Provide the [X, Y] coordinate of the cell's center where the given text is located.  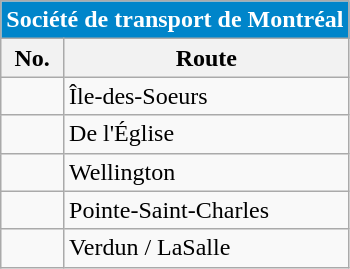
No. [32, 58]
Verdun / LaSalle [207, 248]
Wellington [207, 172]
Route [207, 58]
Société de transport de Montréal [175, 20]
De l'Église [207, 134]
Île-des-Soeurs [207, 96]
Pointe-Saint-Charles [207, 210]
